Find where the given text appears and provide that cell's center as (X, Y) coordinate. 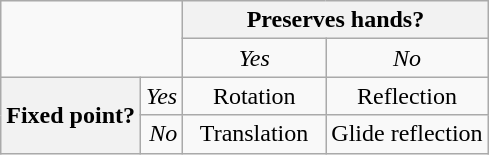
Rotation (254, 96)
Glide reflection (407, 134)
Fixed point? (71, 115)
Translation (254, 134)
Reflection (407, 96)
Preserves hands? (336, 20)
